Provide the [X, Y] coordinate of the cell's center where the given text is located.  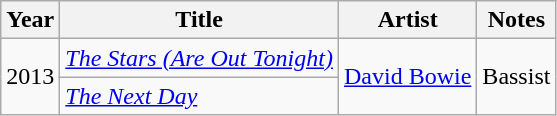
Title [200, 20]
Year [30, 20]
The Next Day [200, 96]
Bassist [516, 77]
Artist [407, 20]
The Stars (Are Out Tonight) [200, 58]
Notes [516, 20]
David Bowie [407, 77]
2013 [30, 77]
